Detect which cell encompasses the target text, then output its [x, y] center coordinate. 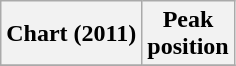
Peak position [188, 34]
Chart (2011) [72, 34]
